Extract the (X, Y) coordinate from the center of the cell holding the provided text.  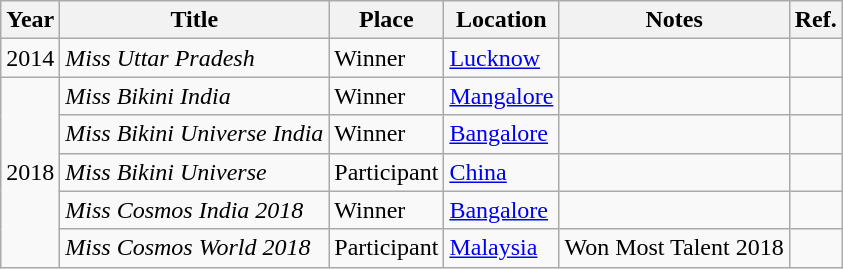
Miss Cosmos India 2018 (194, 210)
China (502, 172)
Miss Uttar Pradesh (194, 58)
Notes (674, 20)
Miss Cosmos World 2018 (194, 248)
Ref. (816, 20)
Location (502, 20)
Year (30, 20)
Miss Bikini India (194, 96)
2018 (30, 172)
Lucknow (502, 58)
Title (194, 20)
Place (386, 20)
Miss Bikini Universe India (194, 134)
2014 (30, 58)
Miss Bikini Universe (194, 172)
Won Most Talent 2018 (674, 248)
Malaysia (502, 248)
Mangalore (502, 96)
